Return (X, Y) of the center of cell containing provided text 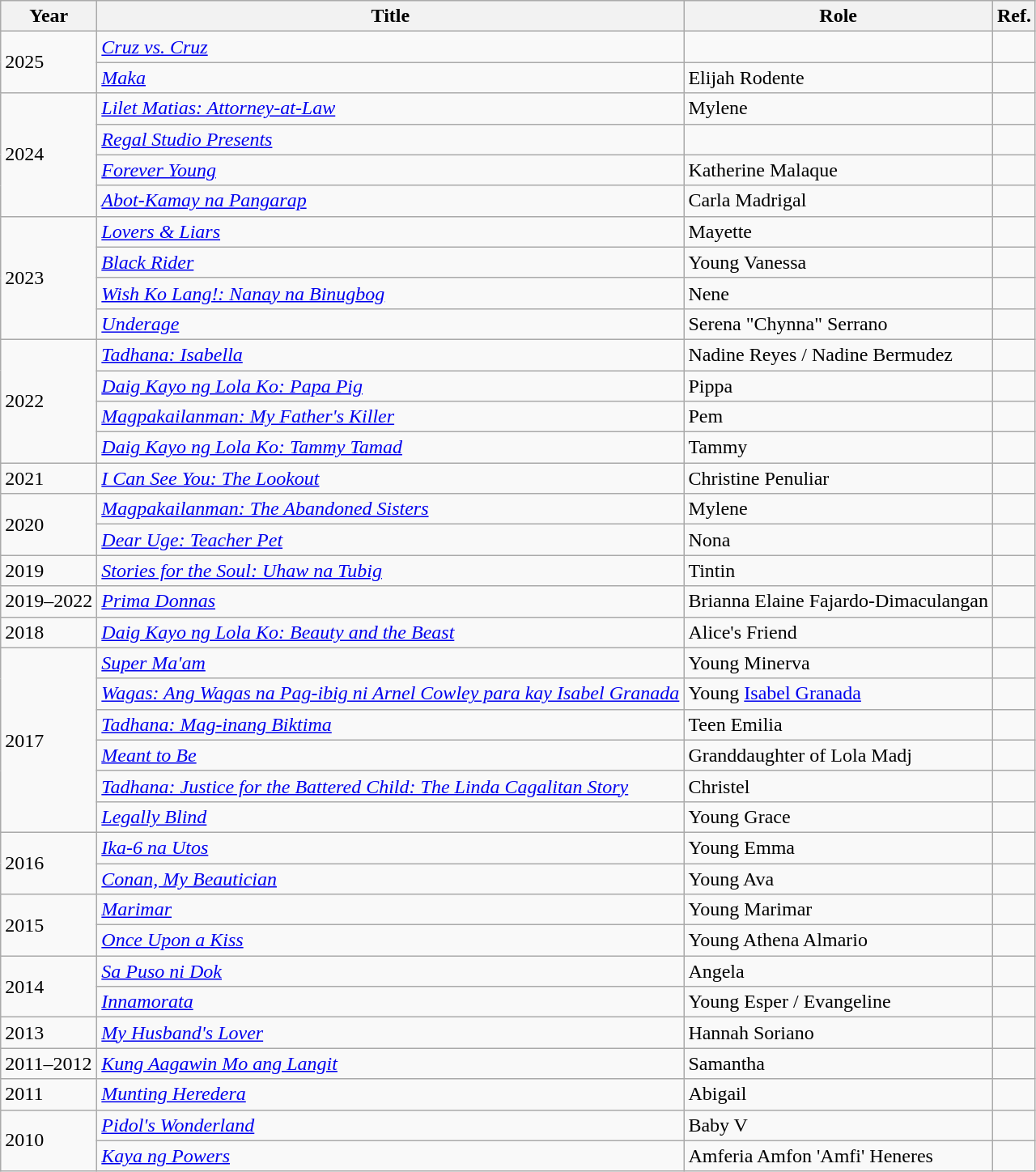
Prima Donnas (390, 601)
Tadhana: Justice for the Battered Child: The Linda Cagalitan Story (390, 786)
Teen Emilia (839, 724)
Alice's Friend (839, 632)
Tammy (839, 448)
Ika-6 na Utos (390, 847)
Magpakailanman: My Father's Killer (390, 417)
Pem (839, 417)
Year (49, 16)
Young Minerva (839, 663)
Kaya ng Powers (390, 1156)
Granddaughter of Lola Madj (839, 755)
Young Isabel Granada (839, 694)
Daig Kayo ng Lola Ko: Beauty and the Beast (390, 632)
Daig Kayo ng Lola Ko: Tammy Tamad (390, 448)
Dear Uge: Teacher Pet (390, 540)
Wish Ko Lang!: Nanay na Binugbog (390, 293)
Baby V (839, 1125)
Pippa (839, 386)
Mayette (839, 231)
Brianna Elaine Fajardo-Dimaculangan (839, 601)
Lilet Matias: Attorney-at-Law (390, 108)
Hannah Soriano (839, 1033)
2015 (49, 925)
I Can See You: The Lookout (390, 478)
2011 (49, 1094)
Young Athena Almario (839, 941)
Conan, My Beautician (390, 878)
2018 (49, 632)
2019–2022 (49, 601)
Cruz vs. Cruz (390, 47)
Maka (390, 78)
2021 (49, 478)
2019 (49, 571)
Nona (839, 540)
Innamorata (390, 1002)
Lovers & Liars (390, 231)
Angela (839, 971)
Magpakailanman: The Abandoned Sisters (390, 509)
2020 (49, 524)
Daig Kayo ng Lola Ko: Papa Pig (390, 386)
Abot-Kamay na Pangarap (390, 201)
Role (839, 16)
Meant to Be (390, 755)
Regal Studio Presents (390, 139)
2016 (49, 863)
2023 (49, 278)
Kung Aagawin Mo ang Langit (390, 1064)
My Husband's Lover (390, 1033)
2024 (49, 155)
Tintin (839, 571)
Underage (390, 324)
2022 (49, 401)
Young Marimar (839, 910)
Ref. (1013, 16)
2025 (49, 62)
Young Emma (839, 847)
Christel (839, 786)
Munting Heredera (390, 1094)
Pidol's Wonderland (390, 1125)
Marimar (390, 910)
Title (390, 16)
Once Upon a Kiss (390, 941)
Samantha (839, 1064)
2011–2012 (49, 1064)
Amferia Amfon 'Amfi' Heneres (839, 1156)
Super Ma'am (390, 663)
Young Vanessa (839, 262)
Nene (839, 293)
Carla Madrigal (839, 201)
Tadhana: Mag-inang Biktima (390, 724)
2013 (49, 1033)
Katherine Malaque (839, 170)
Serena "Chynna" Serrano (839, 324)
Young Grace (839, 817)
Abigail (839, 1094)
Wagas: Ang Wagas na Pag-ibig ni Arnel Cowley para kay Isabel Granada (390, 694)
Stories for the Soul: Uhaw na Tubig (390, 571)
Christine Penuliar (839, 478)
Nadine Reyes / Nadine Bermudez (839, 355)
Legally Blind (390, 817)
2017 (49, 740)
Elijah Rodente (839, 78)
Young Esper / Evangeline (839, 1002)
Black Rider (390, 262)
2014 (49, 987)
Tadhana: Isabella (390, 355)
Forever Young (390, 170)
2010 (49, 1140)
Sa Puso ni Dok (390, 971)
Young Ava (839, 878)
